Extract the (x, y) coordinate from the center of the cell holding the provided text.  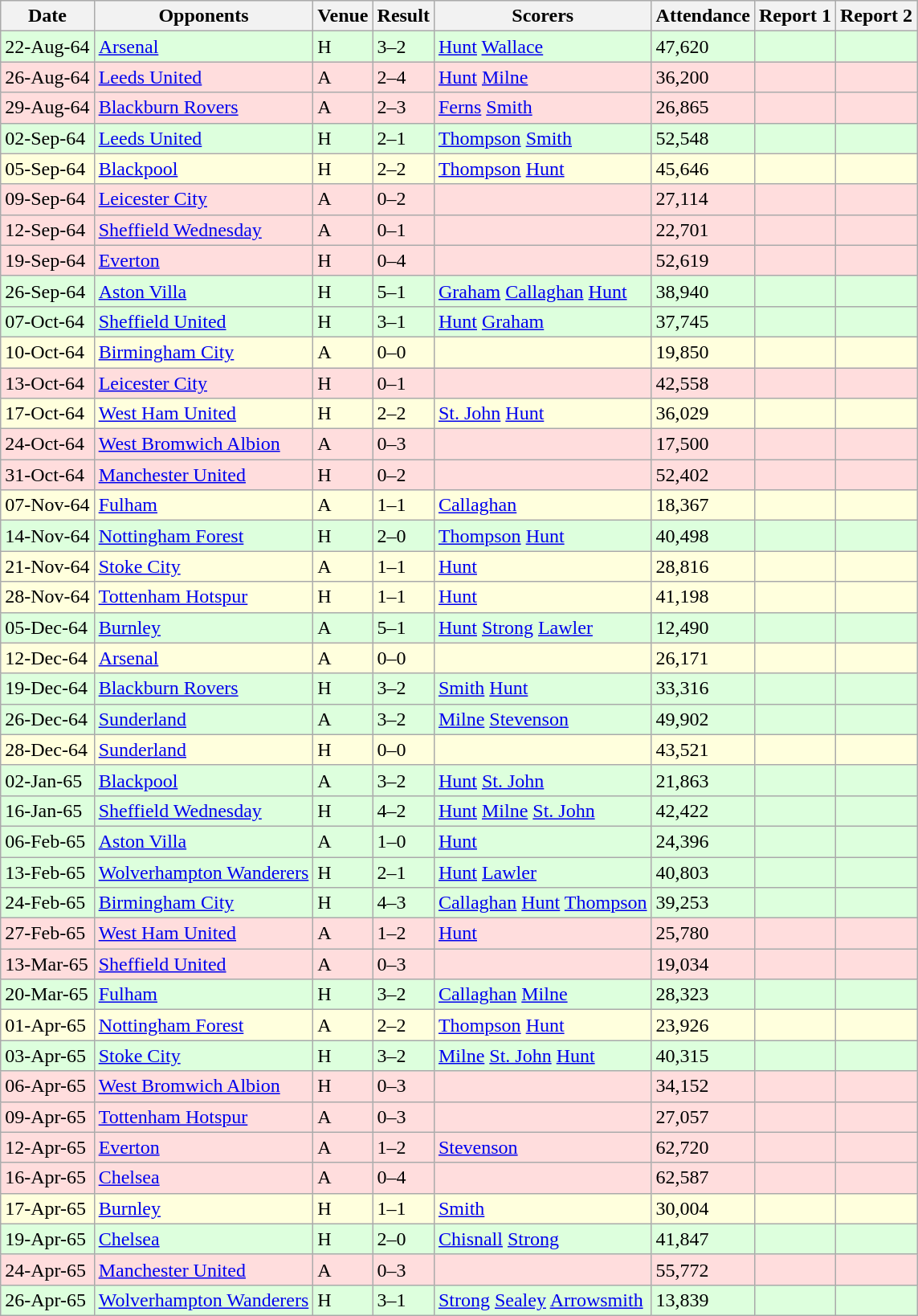
06-Apr-65 (47, 1086)
4–2 (403, 811)
07-Nov-64 (47, 505)
23,926 (703, 1025)
33,316 (703, 689)
02-Jan-65 (47, 780)
47,620 (703, 47)
41,198 (703, 597)
Date (47, 16)
05-Dec-64 (47, 627)
Smith (543, 1208)
42,558 (703, 383)
13,839 (703, 1300)
34,152 (703, 1086)
62,587 (703, 1178)
Hunt Milne (543, 77)
24-Feb-65 (47, 903)
36,029 (703, 414)
13-Oct-64 (47, 383)
14-Nov-64 (47, 536)
Milne Stevenson (543, 719)
26-Apr-65 (47, 1300)
Callaghan Hunt Thompson (543, 903)
20-Mar-65 (47, 995)
21-Nov-64 (47, 566)
Callaghan Milne (543, 995)
2–4 (403, 77)
2–3 (403, 108)
26-Sep-64 (47, 291)
Stevenson (543, 1147)
21,863 (703, 780)
38,940 (703, 291)
27,114 (703, 199)
Milne St. John Hunt (543, 1056)
24-Apr-65 (47, 1269)
Venue (343, 16)
12-Dec-64 (47, 658)
36,200 (703, 77)
28-Nov-64 (47, 597)
07-Oct-64 (47, 321)
12-Sep-64 (47, 230)
Result (403, 16)
17-Apr-65 (47, 1208)
26-Dec-64 (47, 719)
62,720 (703, 1147)
4–3 (403, 903)
26-Aug-64 (47, 77)
43,521 (703, 750)
41,847 (703, 1239)
25,780 (703, 934)
17,500 (703, 444)
09-Apr-65 (47, 1117)
19-Apr-65 (47, 1239)
16-Apr-65 (47, 1178)
27,057 (703, 1117)
39,253 (703, 903)
Chisnall Strong (543, 1239)
24-Oct-64 (47, 444)
Hunt Milne St. John (543, 811)
40,498 (703, 536)
17-Oct-64 (47, 414)
Hunt Strong Lawler (543, 627)
19,850 (703, 352)
Scorers (543, 16)
St. John Hunt (543, 414)
Hunt Lawler (543, 872)
24,396 (703, 841)
16-Jan-65 (47, 811)
Attendance (703, 16)
45,646 (703, 169)
42,422 (703, 811)
02-Sep-64 (47, 138)
Smith Hunt (543, 689)
Ferns Smith (543, 108)
22,701 (703, 230)
10-Oct-64 (47, 352)
Callaghan (543, 505)
40,315 (703, 1056)
26,865 (703, 108)
1–0 (403, 841)
01-Apr-65 (47, 1025)
37,745 (703, 321)
31-Oct-64 (47, 475)
28,323 (703, 995)
18,367 (703, 505)
22-Aug-64 (47, 47)
19-Dec-64 (47, 689)
52,619 (703, 260)
19,034 (703, 964)
13-Feb-65 (47, 872)
Strong Sealey Arrowsmith (543, 1300)
29-Aug-64 (47, 108)
Report 1 (795, 16)
40,803 (703, 872)
49,902 (703, 719)
09-Sep-64 (47, 199)
Thompson Smith (543, 138)
Hunt Graham (543, 321)
27-Feb-65 (47, 934)
Opponents (204, 16)
30,004 (703, 1208)
Hunt Wallace (543, 47)
55,772 (703, 1269)
28,816 (703, 566)
52,402 (703, 475)
19-Sep-64 (47, 260)
12-Apr-65 (47, 1147)
Hunt St. John (543, 780)
Graham Callaghan Hunt (543, 291)
26,171 (703, 658)
52,548 (703, 138)
06-Feb-65 (47, 841)
12,490 (703, 627)
28-Dec-64 (47, 750)
Report 2 (875, 16)
05-Sep-64 (47, 169)
03-Apr-65 (47, 1056)
13-Mar-65 (47, 964)
